Locate the cell with the specified text and output its [X, Y] center coordinate. 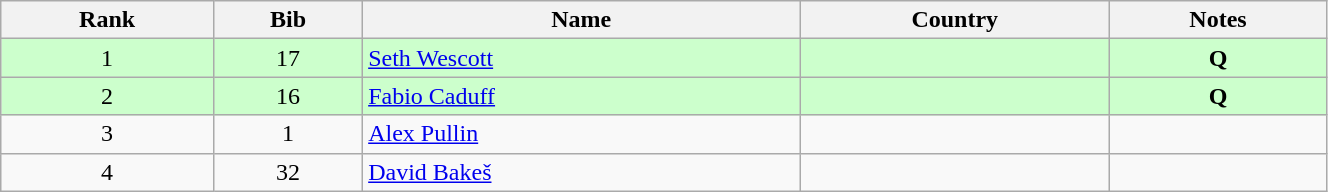
17 [288, 58]
2 [108, 96]
Bib [288, 20]
3 [108, 134]
Alex Pullin [582, 134]
Fabio Caduff [582, 96]
Country [955, 20]
Name [582, 20]
16 [288, 96]
Rank [108, 20]
Seth Wescott [582, 58]
David Bakeš [582, 172]
Notes [1218, 20]
32 [288, 172]
4 [108, 172]
